For the text-containing cell, return its midpoint in [x, y] coordinate format. 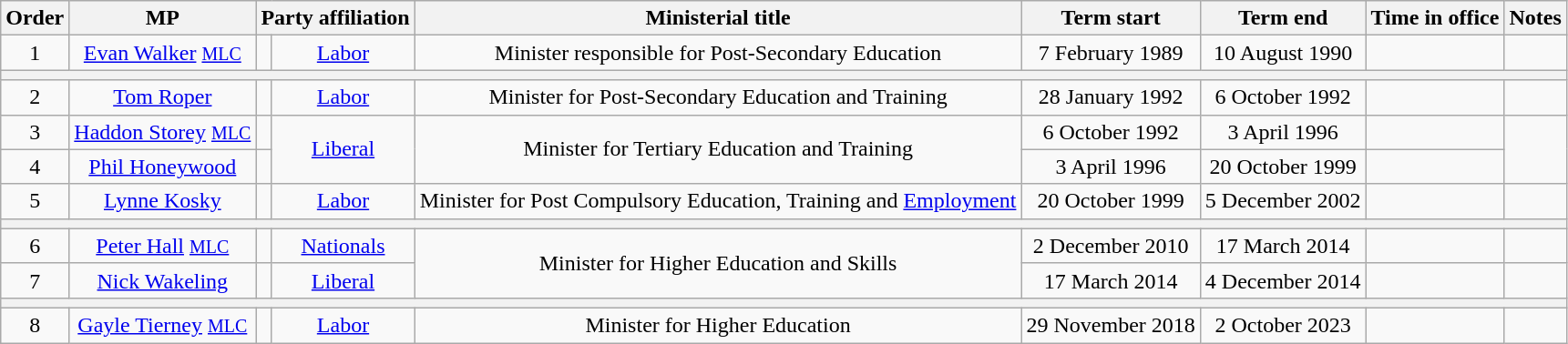
4 December 2014 [1283, 280]
Minister for Post-Secondary Education and Training [718, 97]
Minister for Post Compulsory Education, Training and Employment [718, 201]
Lynne Kosky [162, 201]
Nick Wakeling [162, 280]
Evan Walker MLC [162, 53]
1 [35, 53]
Term end [1283, 18]
Notes [1535, 18]
29 November 2018 [1111, 325]
Party affiliation [335, 18]
7 [35, 280]
Gayle Tierney MLC [162, 325]
7 February 1989 [1111, 53]
Term start [1111, 18]
5 [35, 201]
8 [35, 325]
5 December 2002 [1283, 201]
MP [162, 18]
Ministerial title [718, 18]
Phil Honeywood [162, 167]
Nationals [343, 246]
28 January 1992 [1111, 97]
6 [35, 246]
Tom Roper [162, 97]
Time in office [1435, 18]
Minister for Higher Education and Skills [718, 263]
Order [35, 18]
Minister for Tertiary Education and Training [718, 149]
2 December 2010 [1111, 246]
Minister responsible for Post-Secondary Education [718, 53]
2 [35, 97]
10 August 1990 [1283, 53]
2 October 2023 [1283, 325]
Peter Hall MLC [162, 246]
3 [35, 132]
Haddon Storey MLC [162, 132]
Minister for Higher Education [718, 325]
4 [35, 167]
